Pinpoint the cell where the given text exists, returning its [x, y] midpoint coordinate. 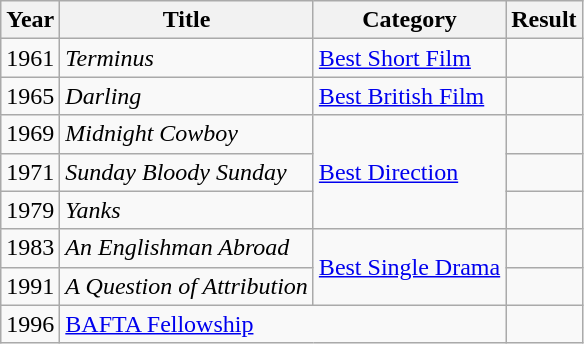
Midnight Cowboy [187, 134]
1979 [30, 210]
Best Short Film [409, 58]
Darling [187, 96]
BAFTA Fellowship [283, 324]
Yanks [187, 210]
Best British Film [409, 96]
1996 [30, 324]
Best Single Drama [409, 267]
1965 [30, 96]
Title [187, 20]
Sunday Bloody Sunday [187, 172]
1971 [30, 172]
1969 [30, 134]
Result [544, 20]
An Englishman Abroad [187, 248]
Year [30, 20]
1983 [30, 248]
1961 [30, 58]
Best Direction [409, 172]
Terminus [187, 58]
1991 [30, 286]
A Question of Attribution [187, 286]
Category [409, 20]
